For the text-containing cell, return its midpoint in (x, y) coordinate format. 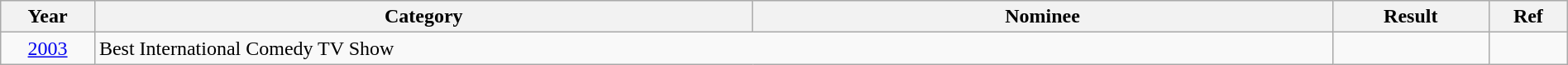
Ref (1528, 17)
Nominee (1042, 17)
2003 (48, 48)
Best International Comedy TV Show (713, 48)
Result (1411, 17)
Year (48, 17)
Category (423, 17)
